Identify which cell holds the provided text, then report its [X, Y] central coordinate. 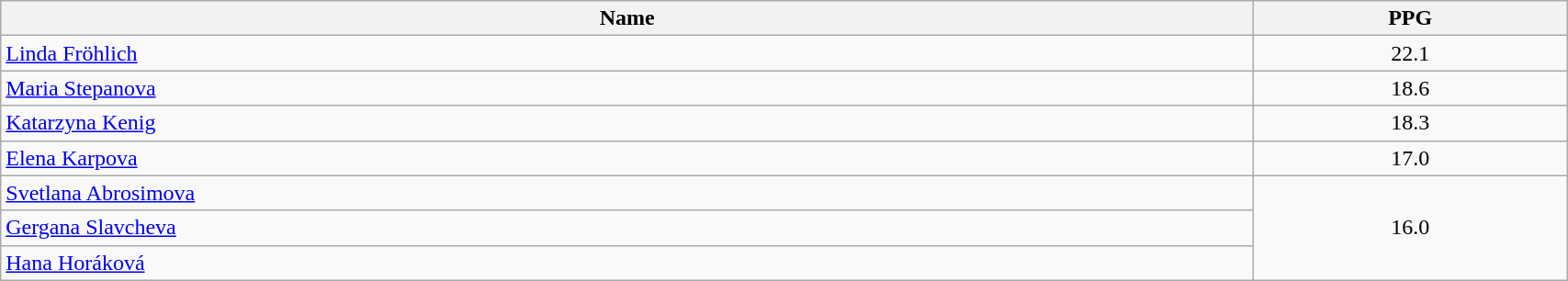
Linda Fröhlich [627, 53]
PPG [1411, 18]
Katarzyna Kenig [627, 123]
Gergana Slavcheva [627, 228]
Maria Stepanova [627, 88]
Name [627, 18]
Svetlana Abrosimova [627, 193]
Hana Horáková [627, 263]
22.1 [1411, 53]
18.3 [1411, 123]
Elena Karpova [627, 158]
16.0 [1411, 228]
18.6 [1411, 88]
17.0 [1411, 158]
